Provide the [X, Y] coordinate of the cell's center where the given text is located.  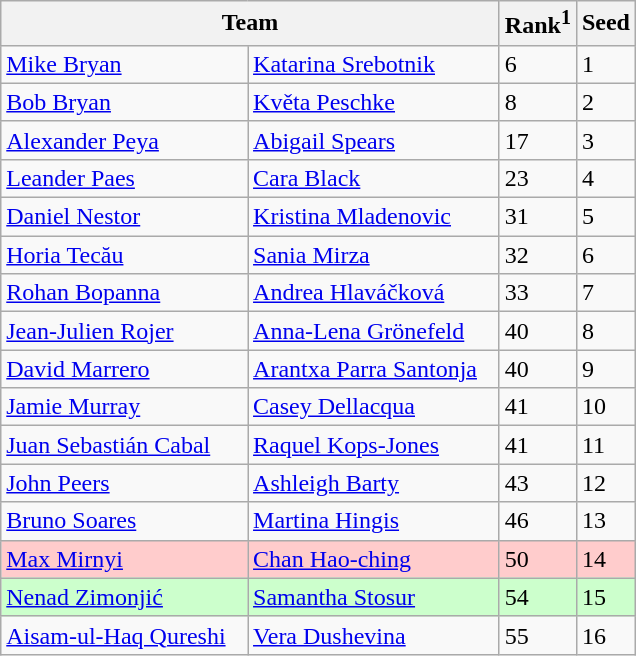
Horia Tecău [124, 255]
Květa Peschke [374, 102]
Nenad Zimonjić [124, 597]
10 [606, 407]
Casey Dellacqua [374, 407]
Vera Dushevina [374, 635]
Ashleigh Barty [374, 483]
1 [606, 64]
Mike Bryan [124, 64]
33 [538, 293]
Arantxa Parra Santonja [374, 369]
Raquel Kops-Jones [374, 445]
4 [606, 178]
Alexander Peya [124, 140]
9 [606, 369]
5 [606, 217]
Jean-Julien Rojer [124, 331]
50 [538, 559]
Abigail Spears [374, 140]
Sania Mirza [374, 255]
32 [538, 255]
Daniel Nestor [124, 217]
Samantha Stosur [374, 597]
54 [538, 597]
Chan Hao-ching [374, 559]
Aisam-ul-Haq Qureshi [124, 635]
55 [538, 635]
David Marrero [124, 369]
12 [606, 483]
Team [250, 24]
Cara Black [374, 178]
23 [538, 178]
Juan Sebastián Cabal [124, 445]
31 [538, 217]
46 [538, 521]
Anna-Lena Grönefeld [374, 331]
7 [606, 293]
2 [606, 102]
43 [538, 483]
Andrea Hlaváčková [374, 293]
Katarina Srebotnik [374, 64]
Jamie Murray [124, 407]
Martina Hingis [374, 521]
Seed [606, 24]
Rohan Bopanna [124, 293]
Kristina Mladenovic [374, 217]
3 [606, 140]
15 [606, 597]
14 [606, 559]
Bob Bryan [124, 102]
Bruno Soares [124, 521]
17 [538, 140]
Rank1 [538, 24]
13 [606, 521]
John Peers [124, 483]
Max Mirnyi [124, 559]
16 [606, 635]
Leander Paes [124, 178]
11 [606, 445]
